Identify which cell holds the provided text, then report its (x, y) central coordinate. 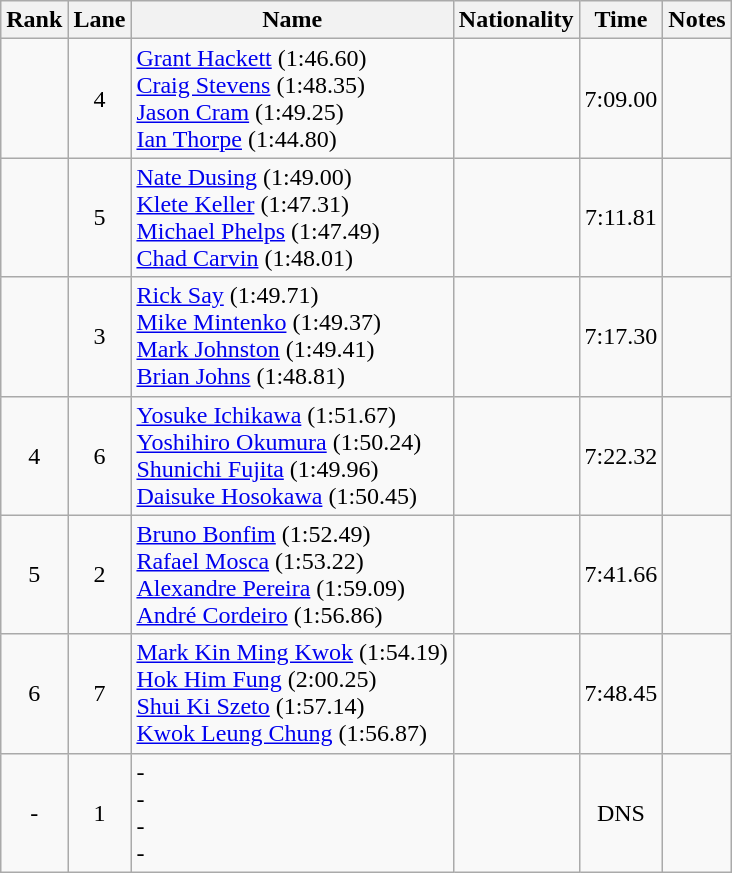
Time (621, 20)
Lane (100, 20)
- - - - (292, 812)
1 (100, 812)
7:09.00 (621, 98)
7:48.45 (621, 694)
3 (100, 336)
7 (100, 694)
Rick Say (1:49.71) Mike Mintenko (1:49.37) Mark Johnston (1:49.41) Brian Johns (1:48.81) (292, 336)
Rank (34, 20)
Yosuke Ichikawa (1:51.67) Yoshihiro Okumura (1:50.24) Shunichi Fujita (1:49.96) Daisuke Hosokawa (1:50.45) (292, 456)
DNS (621, 812)
7:11.81 (621, 218)
Nate Dusing (1:49.00) Klete Keller (1:47.31) Michael Phelps (1:47.49) Chad Carvin (1:48.01) (292, 218)
Grant Hackett (1:46.60) Craig Stevens (1:48.35) Jason Cram (1:49.25) Ian Thorpe (1:44.80) (292, 98)
7:22.32 (621, 456)
- (34, 812)
Mark Kin Ming Kwok (1:54.19) Hok Him Fung (2:00.25) Shui Ki Szeto (1:57.14) Kwok Leung Chung (1:56.87) (292, 694)
2 (100, 574)
Nationality (516, 20)
Notes (697, 20)
Bruno Bonfim (1:52.49) Rafael Mosca (1:53.22) Alexandre Pereira (1:59.09) André Cordeiro (1:56.86) (292, 574)
7:17.30 (621, 336)
Name (292, 20)
7:41.66 (621, 574)
